Return the (X, Y) coordinate for the center point of the cell that contains the specified text.  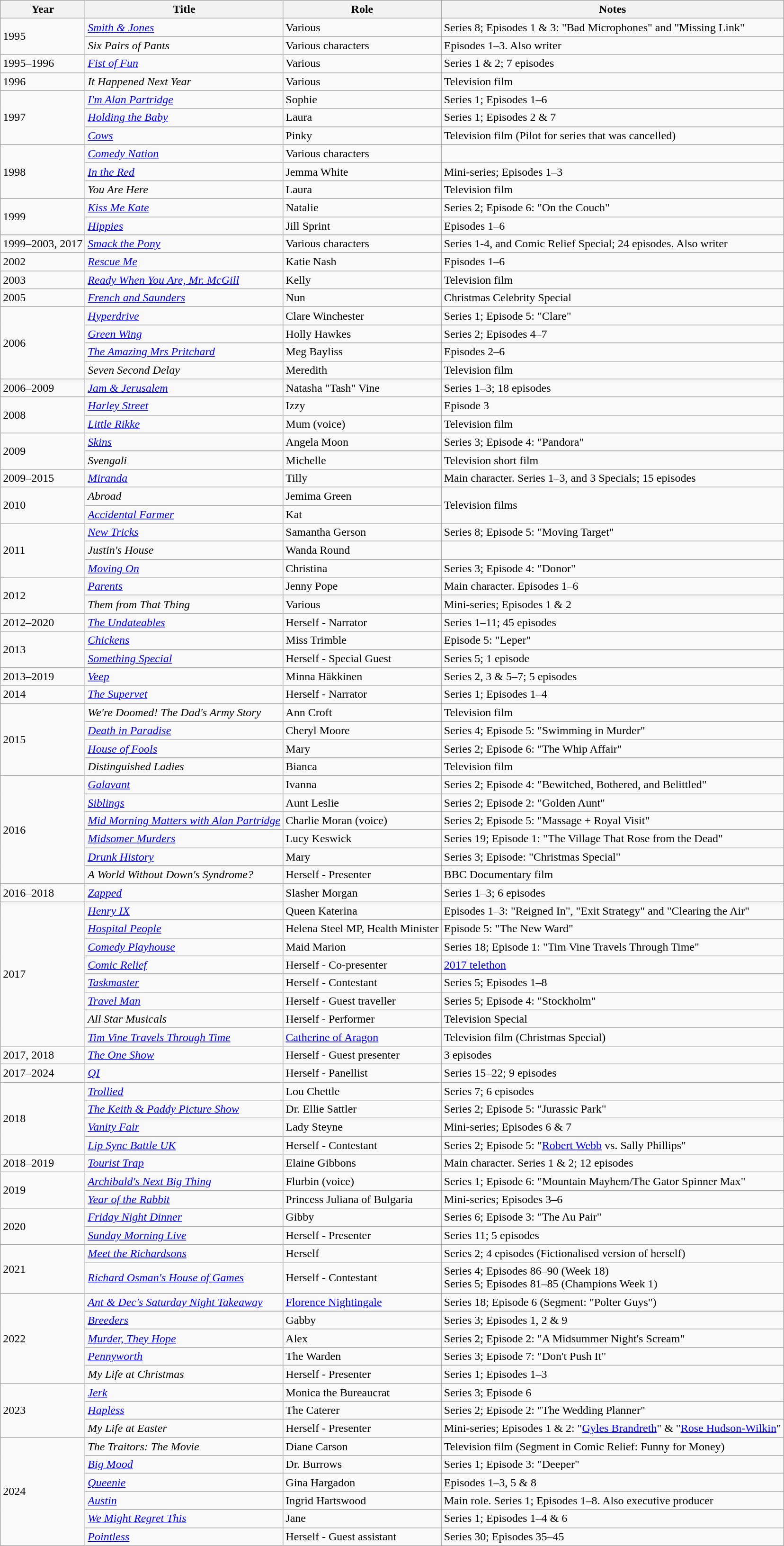
Austin (184, 1501)
Series 1–3; 18 episodes (613, 388)
Jerk (184, 1392)
Alex (362, 1338)
Series 2; Episode 5: "Robert Webb vs. Sally Phillips" (613, 1145)
Helena Steel MP, Health Minister (362, 929)
Series 18; Episode 6 (Segment: "Polter Guys") (613, 1302)
Christmas Celebrity Special (613, 298)
Bianca (362, 766)
Year (43, 9)
Series 2; Episodes 4–7 (613, 334)
Series 3; Episode 7: "Don't Push It" (613, 1356)
Holly Hawkes (362, 334)
Fist of Fun (184, 63)
Travel Man (184, 1001)
Princess Juliana of Bulgaria (362, 1199)
Meredith (362, 370)
Series 1-4, and Comic Relief Special; 24 episodes. Also writer (613, 244)
Moving On (184, 568)
Henry IX (184, 911)
Series 30; Episodes 35–45 (613, 1537)
Hippies (184, 226)
Lucy Keswick (362, 839)
Dr. Burrows (362, 1465)
Abroad (184, 496)
3 episodes (613, 1055)
2024 (43, 1492)
QI (184, 1073)
You Are Here (184, 189)
Pennyworth (184, 1356)
Cows (184, 135)
Pinky (362, 135)
Herself (362, 1253)
Cheryl Moore (362, 730)
New Tricks (184, 532)
Title (184, 9)
Mini-series; Episodes 1 & 2: "Gyles Brandreth" & "Rose Hudson-Wilkin" (613, 1429)
Series 3; Episodes 1, 2 & 9 (613, 1320)
2016–2018 (43, 893)
Kiss Me Kate (184, 207)
Six Pairs of Pants (184, 45)
Main character. Episodes 1–6 (613, 586)
Flurbin (voice) (362, 1181)
Series 1; Episodes 1–4 (613, 694)
Mid Morning Matters with Alan Partridge (184, 821)
Series 2; Episode 5: "Jurassic Park" (613, 1109)
Green Wing (184, 334)
Archibald's Next Big Thing (184, 1181)
I'm Alan Partridge (184, 99)
Comic Relief (184, 965)
Minna Häkkinen (362, 676)
Main role. Series 1; Episodes 1–8. Also executive producer (613, 1501)
Mini-series; Episodes 3–6 (613, 1199)
The Caterer (362, 1411)
Jemma White (362, 171)
Parents (184, 586)
Series 2; Episode 2: "A Midsummer Night's Scream" (613, 1338)
Florence Nightingale (362, 1302)
Television short film (613, 460)
Lady Steyne (362, 1127)
Ready When You Are, Mr. McGill (184, 280)
Series 1; Episodes 1–3 (613, 1374)
1998 (43, 171)
Justin's House (184, 550)
Herself - Guest traveller (362, 1001)
Television films (613, 505)
Michelle (362, 460)
The Warden (362, 1356)
Main character. Series 1 & 2; 12 episodes (613, 1163)
Friday Night Dinner (184, 1217)
Catherine of Aragon (362, 1037)
Series 4; Episodes 86–90 (Week 18)Series 5; Episodes 81–85 (Champions Week 1) (613, 1278)
2020 (43, 1226)
2005 (43, 298)
Elaine Gibbons (362, 1163)
We're Doomed! The Dad's Army Story (184, 712)
Ivanna (362, 784)
2013 (43, 649)
Episode 5: "The New Ward" (613, 929)
Herself - Co-presenter (362, 965)
Miss Trimble (362, 640)
Ant & Dec's Saturday Night Takeaway (184, 1302)
2022 (43, 1338)
Television film (Christmas Special) (613, 1037)
Trollied (184, 1091)
1999–2003, 2017 (43, 244)
Gina Hargadon (362, 1483)
Series 15–22; 9 episodes (613, 1073)
Series 3; Episode 4: "Pandora" (613, 442)
Mini-series; Episodes 1 & 2 (613, 604)
Nun (362, 298)
Veep (184, 676)
Series 11; 5 episodes (613, 1235)
2012 (43, 595)
Something Special (184, 658)
Richard Osman's House of Games (184, 1278)
The Undateables (184, 622)
Series 1; Episodes 1–6 (613, 99)
Ann Croft (362, 712)
Slasher Morgan (362, 893)
Queen Katerina (362, 911)
Herself - Special Guest (362, 658)
Series 5; Episodes 1–8 (613, 983)
Gibby (362, 1217)
Mini-series; Episodes 1–3 (613, 171)
Jenny Pope (362, 586)
The Keith & Paddy Picture Show (184, 1109)
Diane Carson (362, 1447)
Galavant (184, 784)
Big Mood (184, 1465)
Murder, They Hope (184, 1338)
In the Red (184, 171)
2006 (43, 343)
House of Fools (184, 748)
Drunk History (184, 857)
Series 2; Episode 6: "On the Couch" (613, 207)
Series 2; 4 episodes (Fictionalised version of herself) (613, 1253)
Series 5; 1 episode (613, 658)
2002 (43, 262)
Izzy (362, 406)
Samantha Gerson (362, 532)
The Traitors: The Movie (184, 1447)
Clare Winchester (362, 316)
Queenie (184, 1483)
Notes (613, 9)
Breeders (184, 1320)
Jemima Green (362, 496)
2017, 2018 (43, 1055)
Ingrid Hartswood (362, 1501)
Distinguished Ladies (184, 766)
Series 2; Episode 6: "The Whip Affair" (613, 748)
Smith & Jones (184, 27)
Meet the Richardsons (184, 1253)
Jam & Jerusalem (184, 388)
Episode 5: "Leper" (613, 640)
Holding the Baby (184, 117)
2023 (43, 1410)
Kat (362, 514)
The Supervet (184, 694)
Tim Vine Travels Through Time (184, 1037)
2012–2020 (43, 622)
Series 1; Episodes 2 & 7 (613, 117)
Meg Bayliss (362, 352)
Comedy Playhouse (184, 947)
2006–2009 (43, 388)
Role (362, 9)
Harley Street (184, 406)
Aunt Leslie (362, 803)
Lou Chettle (362, 1091)
Charlie Moran (voice) (362, 821)
Series 6; Episode 3: "The Au Pair" (613, 1217)
2003 (43, 280)
Wanda Round (362, 550)
Series 5; Episode 4: "Stockholm" (613, 1001)
Series 2; Episode 2: "Golden Aunt" (613, 803)
Episodes 1–3: "Reigned In", "Exit Strategy" and "Clearing the Air" (613, 911)
Main character. Series 1–3, and 3 Specials; 15 episodes (613, 478)
Series 8; Episodes 1 & 3: "Bad Microphones" and "Missing Link" (613, 27)
Miranda (184, 478)
2018–2019 (43, 1163)
Hospital People (184, 929)
Sunday Morning Live (184, 1235)
Series 3; Episode 4: "Donor" (613, 568)
Television Special (613, 1019)
1995 (43, 36)
2021 (43, 1268)
Series 1; Episode 6: "Mountain Mayhem/The Gator Spinner Max" (613, 1181)
Series 4; Episode 5: "Swimming in Murder" (613, 730)
Rescue Me (184, 262)
Series 1–11; 45 episodes (613, 622)
Gabby (362, 1320)
2010 (43, 505)
Year of the Rabbit (184, 1199)
1999 (43, 216)
Series 7; 6 episodes (613, 1091)
Herself - Guest assistant (362, 1537)
Natalie (362, 207)
1997 (43, 117)
Series 1 & 2; 7 episodes (613, 63)
2008 (43, 415)
Series 2; Episode 4: "Bewitched, Bothered, and Belittled" (613, 784)
Episode 3 (613, 406)
2009 (43, 451)
Series 2, 3 & 5–7; 5 episodes (613, 676)
Christina (362, 568)
1996 (43, 81)
A World Without Down's Syndrome? (184, 875)
Herself - Guest presenter (362, 1055)
Pointless (184, 1537)
Television film (Segment in Comic Relief: Funny for Money) (613, 1447)
My Life at Christmas (184, 1374)
Skins (184, 442)
Mum (voice) (362, 424)
Jill Sprint (362, 226)
Sophie (362, 99)
2018 (43, 1118)
2011 (43, 550)
My Life at Easter (184, 1429)
Episodes 1–3. Also writer (613, 45)
Little Rikke (184, 424)
2009–2015 (43, 478)
All Star Musicals (184, 1019)
Tilly (362, 478)
Jane (362, 1519)
BBC Documentary film (613, 875)
Series 1; Episode 3: "Deeper" (613, 1465)
Mini-series; Episodes 6 & 7 (613, 1127)
The One Show (184, 1055)
1995–1996 (43, 63)
The Amazing Mrs Pritchard (184, 352)
2014 (43, 694)
Chickens (184, 640)
2016 (43, 829)
Series 1; Episode 5: "Clare" (613, 316)
Angela Moon (362, 442)
Herself - Performer (362, 1019)
Zapped (184, 893)
Siblings (184, 803)
Series 1; Episodes 1–4 & 6 (613, 1519)
Dr. Ellie Sattler (362, 1109)
Series 1–3; 6 episodes (613, 893)
Them from That Thing (184, 604)
Taskmaster (184, 983)
Svengali (184, 460)
Series 2; Episode 5: "Massage + Royal Visit" (613, 821)
2017 (43, 974)
French and Saunders (184, 298)
2013–2019 (43, 676)
Lip Sync Battle UK (184, 1145)
2019 (43, 1190)
Series 8; Episode 5: "Moving Target" (613, 532)
Hyperdrive (184, 316)
Series 2; Episode 2: "The Wedding Planner" (613, 1411)
Comedy Nation (184, 153)
Tourist Trap (184, 1163)
It Happened Next Year (184, 81)
Smack the Pony (184, 244)
Accidental Farmer (184, 514)
Episodes 2–6 (613, 352)
Episodes 1–3, 5 & 8 (613, 1483)
Kelly (362, 280)
Maid Marion (362, 947)
2015 (43, 739)
Natasha "Tash" Vine (362, 388)
2017 telethon (613, 965)
Katie Nash (362, 262)
Series 3; Episode: "Christmas Special" (613, 857)
Vanity Fair (184, 1127)
Midsomer Murders (184, 839)
Hapless (184, 1411)
Television film (Pilot for series that was cancelled) (613, 135)
Seven Second Delay (184, 370)
Monica the Bureaucrat (362, 1392)
2017–2024 (43, 1073)
Herself - Panellist (362, 1073)
Series 18; Episode 1: "Tim Vine Travels Through Time" (613, 947)
Death in Paradise (184, 730)
Series 19; Episode 1: "The Village That Rose from the Dead" (613, 839)
Series 3; Episode 6 (613, 1392)
We Might Regret This (184, 1519)
